Locate the cell with the specified text and output its (X, Y) center coordinate. 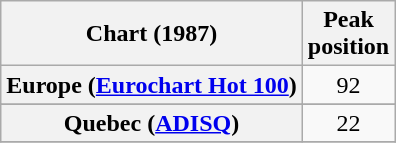
22 (348, 123)
Quebec (ADISQ) (152, 123)
Chart (1987) (152, 34)
92 (348, 85)
Peakposition (348, 34)
Europe (Eurochart Hot 100) (152, 85)
